For the text-containing cell, return its midpoint in [X, Y] coordinate format. 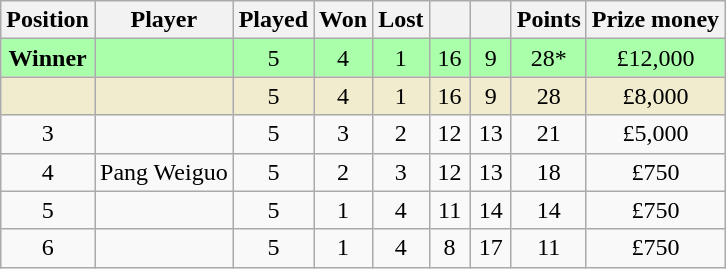
17 [490, 248]
8 [450, 248]
Position [48, 20]
Points [548, 20]
Pang Weiguo [164, 172]
Player [164, 20]
Winner [48, 58]
Lost [401, 20]
Won [344, 20]
28 [548, 96]
28* [548, 58]
£5,000 [655, 134]
Prize money [655, 20]
18 [548, 172]
£8,000 [655, 96]
£12,000 [655, 58]
Played [273, 20]
21 [548, 134]
6 [48, 248]
